Scan for the cell matching the given text and deliver its [x, y] coordinate at center. 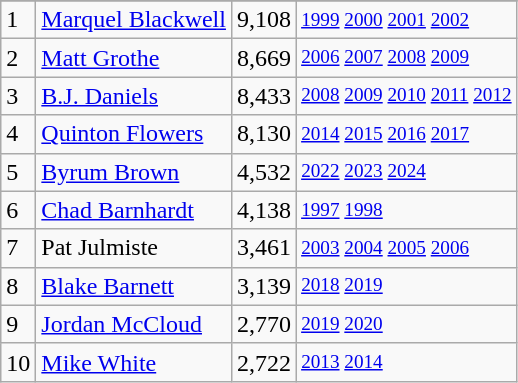
1 [18, 20]
1999 2000 2001 2002 [407, 20]
Pat Julmiste [134, 248]
9,108 [264, 20]
7 [18, 248]
Mike White [134, 362]
Marquel Blackwell [134, 20]
4 [18, 134]
Matt Grothe [134, 58]
3,139 [264, 286]
2014 2015 2016 2017 [407, 134]
2,770 [264, 324]
4,532 [264, 172]
Jordan McCloud [134, 324]
2013 2014 [407, 362]
8 [18, 286]
2003 2004 2005 2006 [407, 248]
3 [18, 96]
3,461 [264, 248]
Chad Barnhardt [134, 210]
8,669 [264, 58]
2008 2009 2010 2011 2012 [407, 96]
9 [18, 324]
2022 2023 2024 [407, 172]
10 [18, 362]
2 [18, 58]
Quinton Flowers [134, 134]
2,722 [264, 362]
6 [18, 210]
Blake Barnett [134, 286]
1997 1998 [407, 210]
B.J. Daniels [134, 96]
2019 2020 [407, 324]
4,138 [264, 210]
Byrum Brown [134, 172]
8,130 [264, 134]
2018 2019 [407, 286]
2006 2007 2008 2009 [407, 58]
8,433 [264, 96]
5 [18, 172]
